Extract the [x, y] coordinate from the center of the cell holding the provided text.  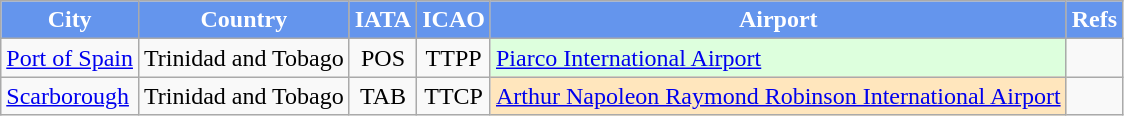
Piarco International Airport [778, 58]
IATA [383, 20]
Country [244, 20]
TAB [383, 96]
TTPP [454, 58]
Port of Spain [70, 58]
ICAO [454, 20]
Airport [778, 20]
POS [383, 58]
City [70, 20]
TTCP [454, 96]
Scarborough [70, 96]
Refs [1094, 20]
Arthur Napoleon Raymond Robinson International Airport [778, 96]
